Search for the cell housing the specified text and yield its [X, Y] center coordinate. 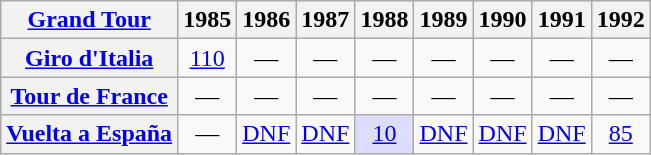
110 [208, 58]
1989 [444, 20]
Vuelta a España [90, 134]
1985 [208, 20]
1991 [562, 20]
1988 [384, 20]
Giro d'Italia [90, 58]
1986 [266, 20]
1992 [620, 20]
85 [620, 134]
1987 [326, 20]
Tour de France [90, 96]
1990 [502, 20]
10 [384, 134]
Grand Tour [90, 20]
